Search for the cell housing the specified text and yield its (x, y) center coordinate. 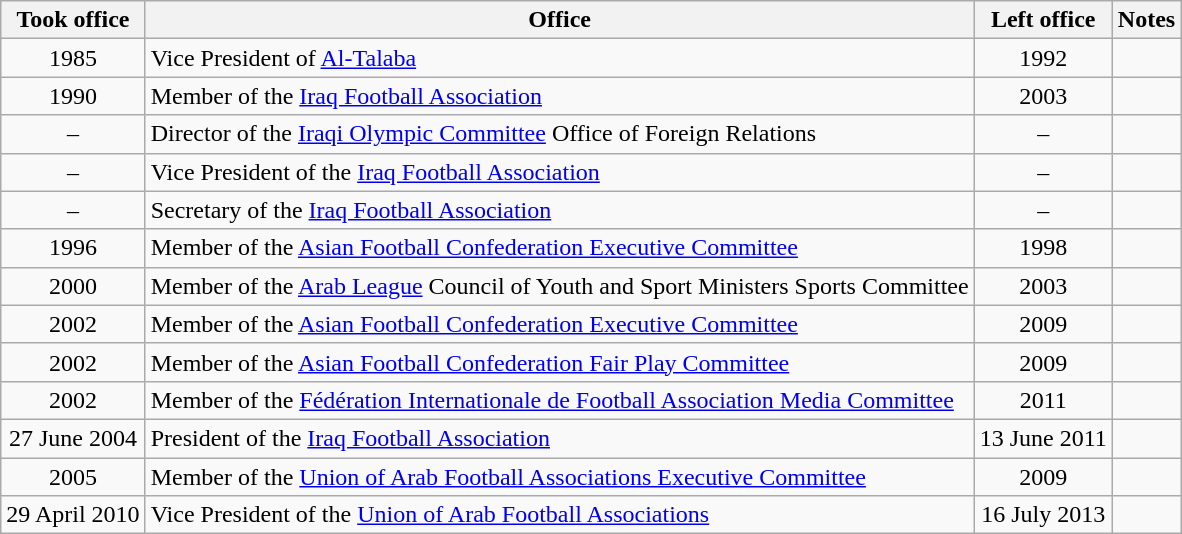
1985 (73, 58)
1992 (1043, 58)
Notes (1146, 20)
Vice President of Al-Talaba (560, 58)
Member of the Union of Arab Football Associations Executive Committee (560, 477)
2005 (73, 477)
27 June 2004 (73, 438)
Secretary of the Iraq Football Association (560, 210)
Member of the Fédération Internationale de Football Association Media Committee (560, 400)
Took office (73, 20)
16 July 2013 (1043, 515)
1996 (73, 248)
2011 (1043, 400)
Director of the Iraqi Olympic Committee Office of Foreign Relations (560, 134)
2000 (73, 286)
Member of the Asian Football Confederation Fair Play Committee (560, 362)
Member of the Iraq Football Association (560, 96)
Member of the Arab League Council of Youth and Sport Ministers Sports Committee (560, 286)
President of the Iraq Football Association (560, 438)
Left office (1043, 20)
Office (560, 20)
29 April 2010 (73, 515)
13 June 2011 (1043, 438)
Vice President of the Iraq Football Association (560, 172)
Vice President of the Union of Arab Football Associations (560, 515)
1990 (73, 96)
1998 (1043, 248)
